Extract the [X, Y] coordinate from the center of the cell holding the provided text.  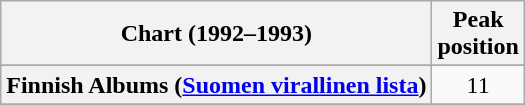
Peakposition [478, 34]
Finnish Albums (Suomen virallinen lista) [216, 85]
Chart (1992–1993) [216, 34]
11 [478, 85]
